For the text-containing cell, return its midpoint in [x, y] coordinate format. 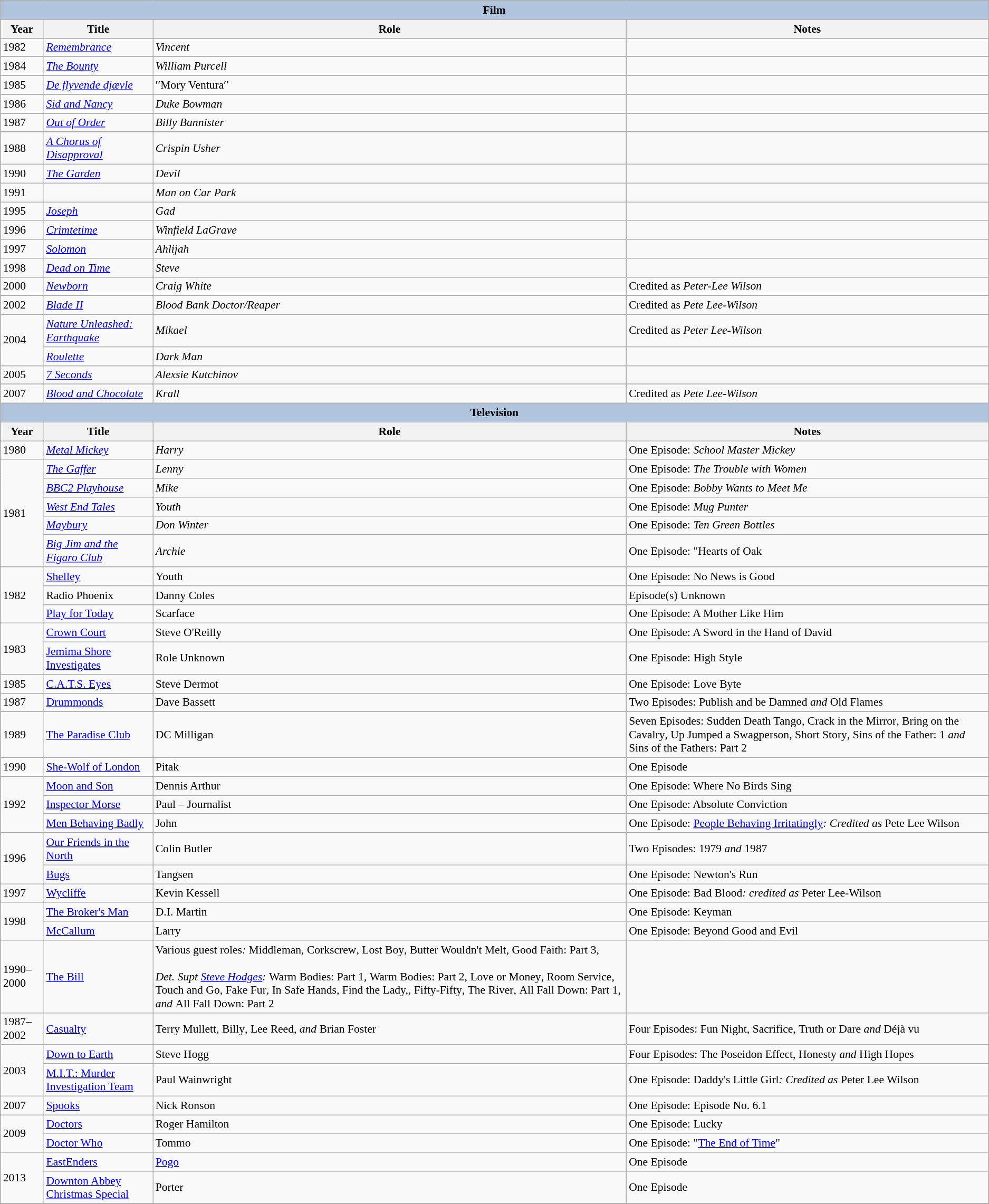
Roger Hamilton [389, 1124]
Devil [389, 174]
BBC2 Playhouse [98, 488]
1991 [22, 192]
Alexsie Kutchinov [389, 375]
Blade II [98, 305]
Winfield LaGrave [389, 230]
Paul Wainwright [389, 1080]
Nature Unleashed: Earthquake [98, 331]
Metal Mickey [98, 450]
Downton Abbey Christmas Special [98, 1188]
Nick Ronson [389, 1105]
One Episode: A Sword in the Hand of David [807, 633]
One Episode: Keyman [807, 912]
Gad [389, 211]
One Episode: Love Byte [807, 684]
One Episode: Daddy's Little Girl: Credited as Peter Lee Wilson [807, 1080]
Dead on Time [98, 268]
Pitak [389, 767]
The Garden [98, 174]
Pogo [389, 1162]
Remembrance [98, 47]
C.A.T.S. Eyes [98, 684]
Two Episodes: Publish and be Damned and Old Flames [807, 702]
Our Friends in the North [98, 849]
EastEnders [98, 1162]
Larry [389, 931]
Dennis Arthur [389, 786]
Lenny [389, 469]
Paul – Journalist [389, 805]
Doctors [98, 1124]
Credited as Peter-Lee Wilson [807, 286]
One Episode: Bad Blood: credited as Peter Lee-Wilson [807, 893]
Maybury [98, 525]
The Broker's Man [98, 912]
One Episode: The Trouble with Women [807, 469]
7 Seconds [98, 375]
Steve [389, 268]
1986 [22, 104]
1990–2000 [22, 977]
Radio Phoenix [98, 595]
One Episode: Newton's Run [807, 874]
Television [495, 413]
1988 [22, 149]
One Episode: Episode No. 6.1 [807, 1105]
Steve Dermot [389, 684]
One Episode: People Behaving Irritatingly: Credited as Pete Lee Wilson [807, 824]
The Bill [98, 977]
Four Episodes: Fun Night, Sacrifice, Truth or Dare and Déjà vu [807, 1028]
Newborn [98, 286]
Billy Bannister [389, 123]
2013 [22, 1178]
Two Episodes: 1979 and 1987 [807, 849]
Film [495, 10]
2005 [22, 375]
Moon and Son [98, 786]
Roulette [98, 357]
Wycliffe [98, 893]
One Episode: Where No Birds Sing [807, 786]
Inspector Morse [98, 805]
The Bounty [98, 66]
Mike [389, 488]
John [389, 824]
Tangsen [389, 874]
One Episode: "The End of Time" [807, 1143]
1983 [22, 649]
Blood and Chocolate [98, 394]
Harry [389, 450]
One Episode: Lucky [807, 1124]
Solomon [98, 249]
De flyvende djævle [98, 85]
Dave Bassett [389, 702]
Colin Butler [389, 849]
One Episode: Absolute Conviction [807, 805]
Crispin Usher [389, 149]
Four Episodes: The Poseidon Effect, Honesty and High Hopes [807, 1055]
One Episode: High Style [807, 658]
One Episode: School Master Mickey [807, 450]
McCallum [98, 931]
Duke Bowman [389, 104]
Credited as Peter Lee-Wilson [807, 331]
One Episode: Ten Green Bottles [807, 525]
Porter [389, 1188]
Man on Car Park [389, 192]
One Episode: Beyond Good and Evil [807, 931]
2000 [22, 286]
Jemima Shore Investigates [98, 658]
The Paradise Club [98, 735]
Krall [389, 394]
West End Tales [98, 507]
William Purcell [389, 66]
2003 [22, 1071]
Shelley [98, 576]
Men Behaving Badly [98, 824]
Dark Man [389, 357]
Terry Mullett, Billy, Lee Reed, and Brian Foster [389, 1028]
Big Jim and the Figaro Club [98, 551]
1992 [22, 805]
Archie [389, 551]
D.I. Martin [389, 912]
Role Unknown [389, 658]
Steve Hogg [389, 1055]
Bugs [98, 874]
Kevin Kessell [389, 893]
1987–2002 [22, 1028]
One Episode: "Hearts of Oak [807, 551]
Spooks [98, 1105]
Joseph [98, 211]
One Episode: No News is Good [807, 576]
2009 [22, 1134]
Sid and Nancy [98, 104]
Don Winter [389, 525]
1981 [22, 514]
1989 [22, 735]
One Episode: Mug Punter [807, 507]
Out of Order [98, 123]
The Gaffer [98, 469]
One Episode: Bobby Wants to Meet Me [807, 488]
Danny Coles [389, 595]
One Episode: A Mother Like Him [807, 614]
1984 [22, 66]
Steve O'Reilly [389, 633]
Craig White [389, 286]
Casualty [98, 1028]
Tommo [389, 1143]
Crown Court [98, 633]
She-Wolf of London [98, 767]
′′Mory Ventura′′ [389, 85]
Scarface [389, 614]
1995 [22, 211]
Mikael [389, 331]
Drummonds [98, 702]
Blood Bank Doctor/Reaper [389, 305]
2002 [22, 305]
1980 [22, 450]
Play for Today [98, 614]
A Chorus of Disapproval [98, 149]
DC Milligan [389, 735]
Doctor Who [98, 1143]
M.I.T.: Murder Investigation Team [98, 1080]
Down to Earth [98, 1055]
Episode(s) Unknown [807, 595]
Crimtetime [98, 230]
Ahlijah [389, 249]
2004 [22, 341]
Vincent [389, 47]
